Provide the [X, Y] coordinate of the cell's center where the given text is located.  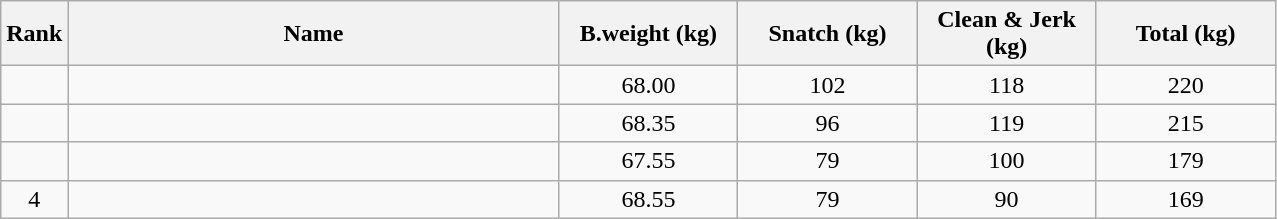
Rank [34, 34]
68.55 [648, 199]
96 [828, 123]
68.00 [648, 85]
215 [1186, 123]
119 [1006, 123]
4 [34, 199]
169 [1186, 199]
67.55 [648, 161]
68.35 [648, 123]
Total (kg) [1186, 34]
100 [1006, 161]
118 [1006, 85]
220 [1186, 85]
Name [314, 34]
179 [1186, 161]
102 [828, 85]
Clean & Jerk (kg) [1006, 34]
B.weight (kg) [648, 34]
90 [1006, 199]
Snatch (kg) [828, 34]
